Output the (X, Y) coordinate of the center of the cell containing the given text.  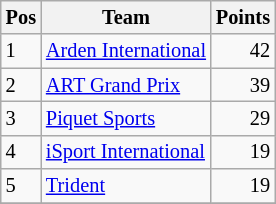
39 (243, 85)
ART Grand Prix (126, 85)
Team (126, 17)
2 (21, 85)
Pos (21, 17)
3 (21, 118)
iSport International (126, 152)
Piquet Sports (126, 118)
42 (243, 51)
4 (21, 152)
5 (21, 186)
1 (21, 51)
Arden International (126, 51)
Points (243, 17)
Trident (126, 186)
29 (243, 118)
